Return the (x, y) coordinate for the center point of the cell that contains the specified text.  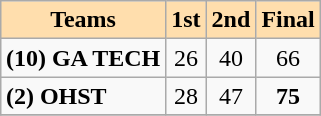
Final (288, 20)
26 (186, 58)
47 (231, 96)
(10) GA TECH (82, 58)
1st (186, 20)
Teams (82, 20)
40 (231, 58)
28 (186, 96)
2nd (231, 20)
(2) OHST (82, 96)
66 (288, 58)
75 (288, 96)
